Find where the given text appears and provide that cell's center as [X, Y] coordinate. 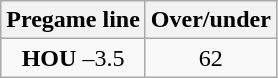
HOU –3.5 [74, 58]
Over/under [210, 20]
Pregame line [74, 20]
62 [210, 58]
